Return the (x, y) coordinate for the center point of the cell that contains the specified text.  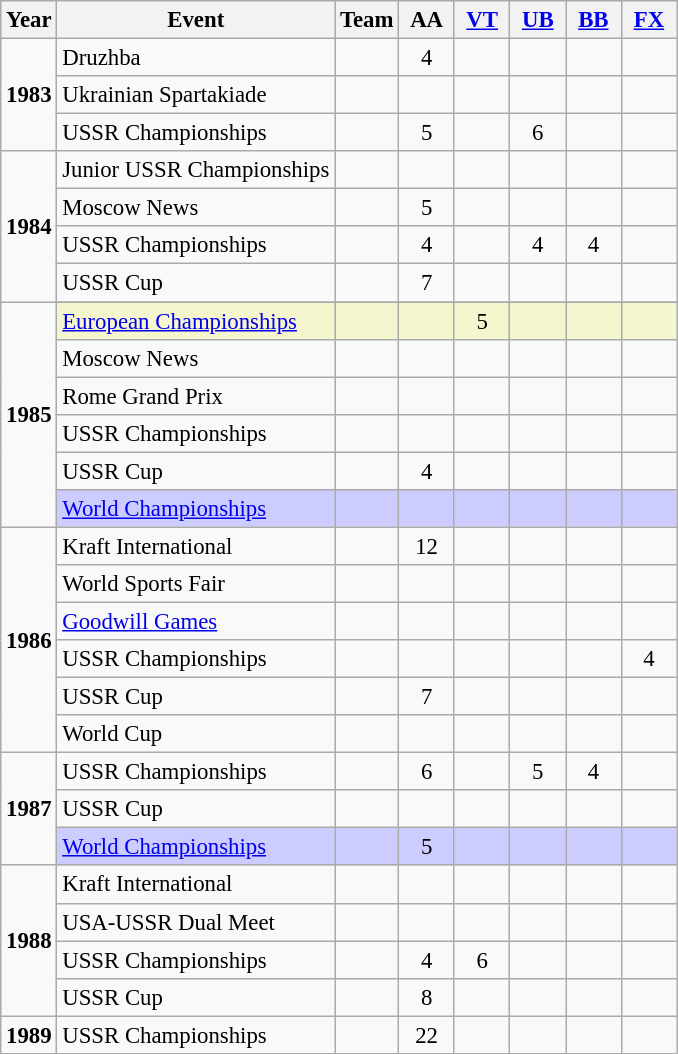
World Cup (196, 734)
1987 (29, 810)
1986 (29, 640)
UB (538, 20)
8 (427, 997)
USA-USSR Dual Meet (196, 922)
12 (427, 546)
European Championships (196, 321)
VT (482, 20)
World Sports Fair (196, 584)
Junior USSR Championships (196, 170)
Year (29, 20)
Goodwill Games (196, 621)
22 (427, 1035)
1983 (29, 96)
AA (427, 20)
1988 (29, 941)
Druzhba (196, 58)
Ukrainian Spartakiade (196, 95)
Rome Grand Prix (196, 396)
Team (367, 20)
BB (594, 20)
FX (649, 20)
1985 (29, 415)
Event (196, 20)
1989 (29, 1035)
1984 (29, 226)
